Locate the cell with the specified text and output its (x, y) center coordinate. 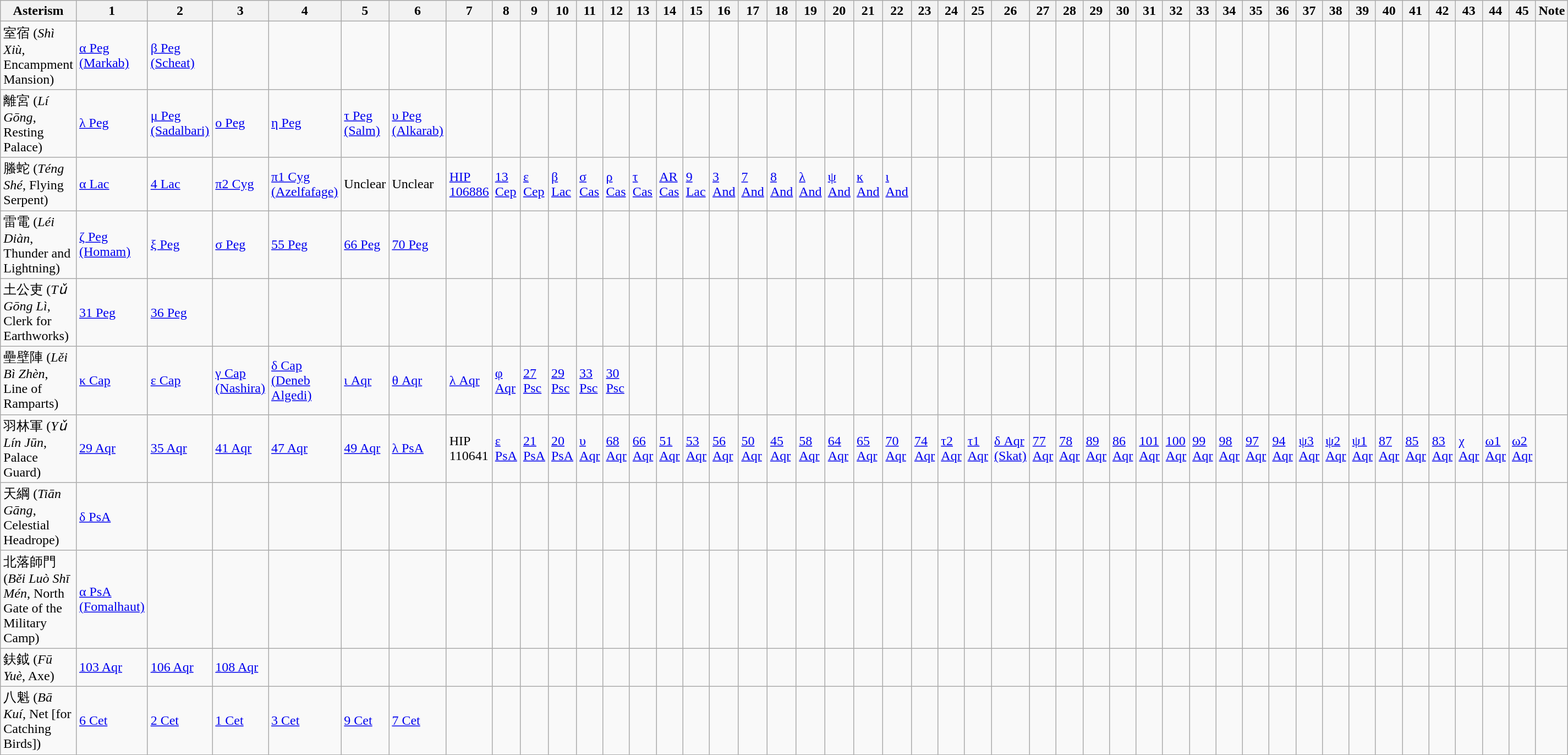
2 (180, 11)
1 (112, 11)
35 (1256, 11)
δ Cap (Deneb Algedi) (305, 381)
19 (810, 11)
7 Cet (418, 720)
6 Cet (112, 720)
υ Peg (Alkarab) (418, 123)
φ Aqr (506, 381)
39 (1362, 11)
σ Peg (240, 244)
13 (643, 11)
29 (1096, 11)
85 Aqr (1416, 448)
18 (781, 11)
θ Aqr (418, 381)
45 Aqr (781, 448)
ο Peg (240, 123)
ι Aqr (365, 381)
103 Aqr (112, 668)
29 Aqr (112, 448)
13 Cep (506, 184)
ι And (897, 184)
33 (1203, 11)
41 Aqr (240, 448)
AR Cas (670, 184)
螣蛇 (Téng Shé, Flying Serpent) (39, 184)
ξ Peg (180, 244)
λ PsA (418, 448)
1 Cet (240, 720)
π2 Cyg (240, 184)
δ Aqr (Skat) (1011, 448)
3 Cet (305, 720)
7 And (753, 184)
43 (1469, 11)
ε Cap (180, 381)
σ Cas (590, 184)
3 (240, 11)
鈇鉞 (Fū Yuè, Axe) (39, 668)
8 (506, 11)
37 (1309, 11)
27 (1043, 11)
9 (534, 11)
ψ And (839, 184)
κ And (868, 184)
22 (897, 11)
5 (365, 11)
η Peg (305, 123)
ζ Peg (Homam) (112, 244)
106 Aqr (180, 668)
20 PsA (562, 448)
14 (670, 11)
ψ2 Aqr (1336, 448)
Asterism (39, 11)
κ Cap (112, 381)
42 (1442, 11)
δ PsA (112, 517)
99 Aqr (1203, 448)
94 Aqr (1282, 448)
ε PsA (506, 448)
30 (1122, 11)
12 (616, 11)
HIP 110641 (469, 448)
λ Peg (112, 123)
χ Aqr (1469, 448)
70 Peg (418, 244)
壘壁陣 (Lěi Bì Zhèn, Line of Ramparts) (39, 381)
86 Aqr (1122, 448)
97 Aqr (1256, 448)
α Peg (Markab) (112, 56)
70 Aqr (897, 448)
25 (978, 11)
離宮 (Lí Gōng, Resting Palace) (39, 123)
74 Aqr (924, 448)
44 (1495, 11)
31 Peg (112, 313)
ψ3 Aqr (1309, 448)
40 (1389, 11)
11 (590, 11)
38 (1336, 11)
66 Peg (365, 244)
98 Aqr (1229, 448)
τ Peg (Salm) (365, 123)
20 (839, 11)
56 Aqr (724, 448)
83 Aqr (1442, 448)
4 Lac (180, 184)
31 (1149, 11)
北落師門 (Běi Luò Shī Mén, North Gate of the Military Camp) (39, 599)
6 (418, 11)
室宿 (Shì Xiù, Encampment Mansion) (39, 56)
7 (469, 11)
89 Aqr (1096, 448)
天綱 (Tiān Gāng, Celestial Headrope) (39, 517)
55 Peg (305, 244)
77 Aqr (1043, 448)
87 Aqr (1389, 448)
21 (868, 11)
53 Aqr (696, 448)
υ Aqr (590, 448)
26 (1011, 11)
108 Aqr (240, 668)
τ2 Aqr (951, 448)
58 Aqr (810, 448)
γ Cap (Nashira) (240, 381)
3 And (724, 184)
101 Aqr (1149, 448)
羽林軍 (Yǔ Lín Jūn, Palace Guard) (39, 448)
土公吏 (Tǔ Gōng Lì, Clerk for Earthworks) (39, 313)
100 Aqr (1176, 448)
τ Cas (643, 184)
16 (724, 11)
雷電 (Léi Diàn, Thunder and Lightning) (39, 244)
27 Psc (534, 381)
μ Peg (Sadalbari) (180, 123)
HIP 106886 (469, 184)
α Lac (112, 184)
八魁 (Bā Kuí, Net [for Catching Birds]) (39, 720)
α PsA (Fomalhaut) (112, 599)
35 Aqr (180, 448)
24 (951, 11)
τ1 Aqr (978, 448)
36 Peg (180, 313)
ψ1 Aqr (1362, 448)
45 (1522, 11)
33 Psc (590, 381)
15 (696, 11)
10 (562, 11)
36 (1282, 11)
9 Cet (365, 720)
2 Cet (180, 720)
21 PsA (534, 448)
34 (1229, 11)
ω2 Aqr (1522, 448)
ρ Cas (616, 184)
41 (1416, 11)
29 Psc (562, 381)
λ And (810, 184)
32 (1176, 11)
28 (1070, 11)
64 Aqr (839, 448)
8 And (781, 184)
23 (924, 11)
ω1 Aqr (1495, 448)
65 Aqr (868, 448)
50 Aqr (753, 448)
4 (305, 11)
β Peg (Scheat) (180, 56)
66 Aqr (643, 448)
π1 Cyg (Azelfafage) (305, 184)
30 Psc (616, 381)
68 Aqr (616, 448)
49 Aqr (365, 448)
51 Aqr (670, 448)
17 (753, 11)
λ Aqr (469, 381)
78 Aqr (1070, 448)
9 Lac (696, 184)
47 Aqr (305, 448)
Note (1551, 11)
ε Cep (534, 184)
β Lac (562, 184)
